Return [X, Y] of the center of cell containing provided text 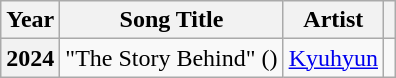
2024 [30, 58]
Year [30, 20]
Kyuhyun [333, 58]
Artist [333, 20]
"The Story Behind" () [172, 58]
Song Title [172, 20]
